Scan for the cell matching the given text and deliver its (X, Y) coordinate at center. 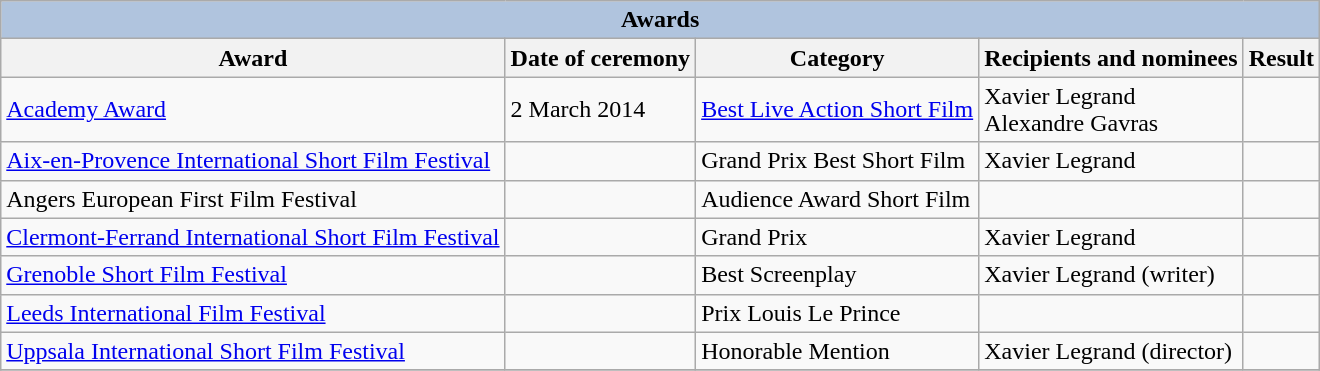
Xavier LegrandAlexandre Gavras (1111, 110)
Honorable Mention (838, 351)
Xavier Legrand (director) (1111, 351)
Prix Louis Le Prince (838, 313)
Leeds International Film Festival (253, 313)
Grand Prix (838, 237)
Academy Award (253, 110)
Result (1281, 58)
Best Live Action Short Film (838, 110)
Best Screenplay (838, 275)
Grand Prix Best Short Film (838, 161)
Uppsala International Short Film Festival (253, 351)
Award (253, 58)
Grenoble Short Film Festival (253, 275)
Xavier Legrand (writer) (1111, 275)
Recipients and nominees (1111, 58)
Angers European First Film Festival (253, 199)
Awards (660, 20)
Category (838, 58)
Audience Award Short Film (838, 199)
Clermont-Ferrand International Short Film Festival (253, 237)
2 March 2014 (600, 110)
Date of ceremony (600, 58)
Aix-en-Provence International Short Film Festival (253, 161)
